Detect which cell encompasses the target text, then output its (x, y) center coordinate. 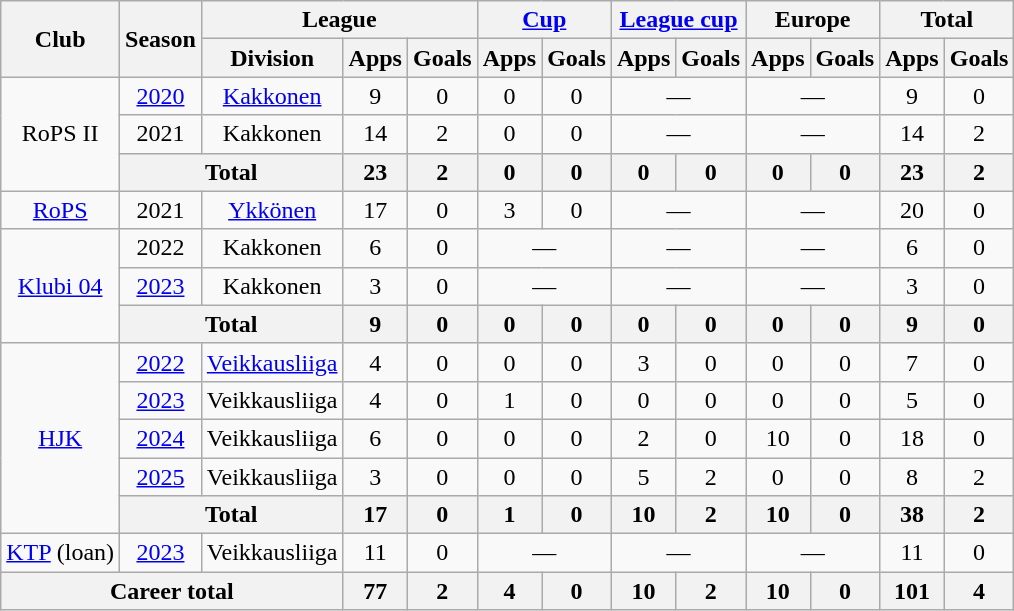
8 (912, 477)
2024 (161, 438)
Europe (813, 20)
2025 (161, 477)
Division (272, 58)
18 (912, 438)
HJK (60, 438)
20 (912, 210)
Club (60, 39)
7 (912, 362)
Cup (544, 20)
38 (912, 515)
RoPS (60, 210)
Season (161, 39)
League (339, 20)
Ykkönen (272, 210)
KTP (loan) (60, 553)
RoPS II (60, 134)
League cup (678, 20)
Klubi 04 (60, 286)
77 (375, 591)
101 (912, 591)
2020 (161, 96)
Career total (172, 591)
